Capture the cell that displays the provided text and extract its [x, y] central coordinate. 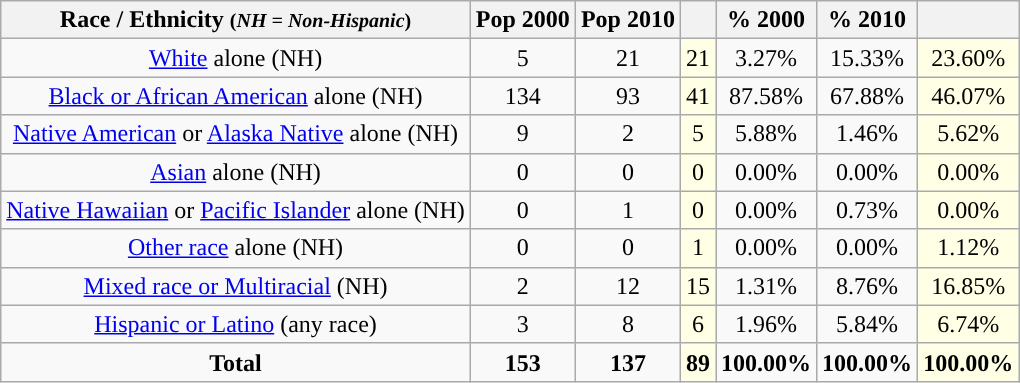
5.62% [968, 134]
Asian alone (NH) [236, 172]
46.07% [968, 96]
137 [628, 362]
1.12% [968, 248]
8 [628, 324]
Pop 2000 [522, 20]
15.33% [868, 58]
8.76% [868, 286]
87.58% [766, 96]
89 [698, 362]
Race / Ethnicity (NH = Non-Hispanic) [236, 20]
White alone (NH) [236, 58]
Mixed race or Multiracial (NH) [236, 286]
Pop 2010 [628, 20]
9 [522, 134]
5.88% [766, 134]
1.31% [766, 286]
6 [698, 324]
Native American or Alaska Native alone (NH) [236, 134]
5.84% [868, 324]
Other race alone (NH) [236, 248]
0.73% [868, 210]
Total [236, 362]
153 [522, 362]
16.85% [968, 286]
23.60% [968, 58]
3 [522, 324]
3.27% [766, 58]
15 [698, 286]
12 [628, 286]
% 2010 [868, 20]
6.74% [968, 324]
1.96% [766, 324]
Native Hawaiian or Pacific Islander alone (NH) [236, 210]
Hispanic or Latino (any race) [236, 324]
1.46% [868, 134]
67.88% [868, 96]
Black or African American alone (NH) [236, 96]
% 2000 [766, 20]
93 [628, 96]
41 [698, 96]
134 [522, 96]
